Return the [X, Y] coordinate for the center point of the cell that contains the specified text.  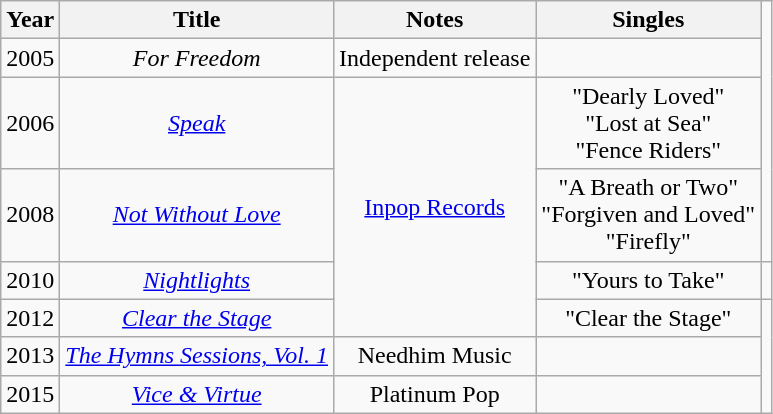
Speak [197, 123]
Nightlights [197, 280]
Independent release [435, 58]
"Yours to Take" [648, 280]
"Dearly Loved""Lost at Sea""Fence Riders" [648, 123]
Clear the Stage [197, 318]
Platinum Pop [435, 394]
2015 [30, 394]
Needhim Music [435, 356]
Vice & Virtue [197, 394]
For Freedom [197, 58]
Title [197, 20]
Notes [435, 20]
2013 [30, 356]
2006 [30, 123]
2012 [30, 318]
Singles [648, 20]
2005 [30, 58]
"A Breath or Two""Forgiven and Loved""Firefly" [648, 215]
"Clear the Stage" [648, 318]
2008 [30, 215]
Year [30, 20]
2010 [30, 280]
Inpop Records [435, 207]
The Hymns Sessions, Vol. 1 [197, 356]
Not Without Love [197, 215]
